From the cell containing the given text, extract its center point as (X, Y) coordinate. 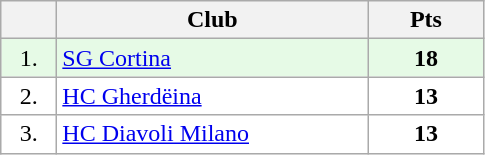
Pts (426, 20)
3. (29, 134)
1. (29, 58)
Club (212, 20)
18 (426, 58)
2. (29, 96)
HC Diavoli Milano (212, 134)
HC Gherdëina (212, 96)
SG Cortina (212, 58)
